Extract the [x, y] coordinate from the center of the cell holding the provided text.  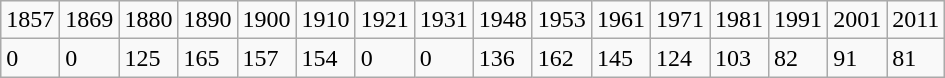
2001 [858, 20]
136 [502, 58]
2011 [916, 20]
1961 [620, 20]
91 [858, 58]
1857 [30, 20]
1921 [384, 20]
1931 [444, 20]
1971 [680, 20]
103 [740, 58]
1910 [326, 20]
1890 [208, 20]
81 [916, 58]
1991 [798, 20]
154 [326, 58]
157 [266, 58]
1953 [562, 20]
1900 [266, 20]
1869 [90, 20]
1981 [740, 20]
162 [562, 58]
145 [620, 58]
82 [798, 58]
165 [208, 58]
1948 [502, 20]
125 [148, 58]
124 [680, 58]
1880 [148, 20]
